Provide the [x, y] coordinate of the cell's center where the given text is located.  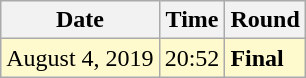
Time [192, 20]
20:52 [192, 58]
August 4, 2019 [80, 58]
Date [80, 20]
Final [265, 58]
Round [265, 20]
